Output the (x, y) coordinate of the center of the cell containing the given text.  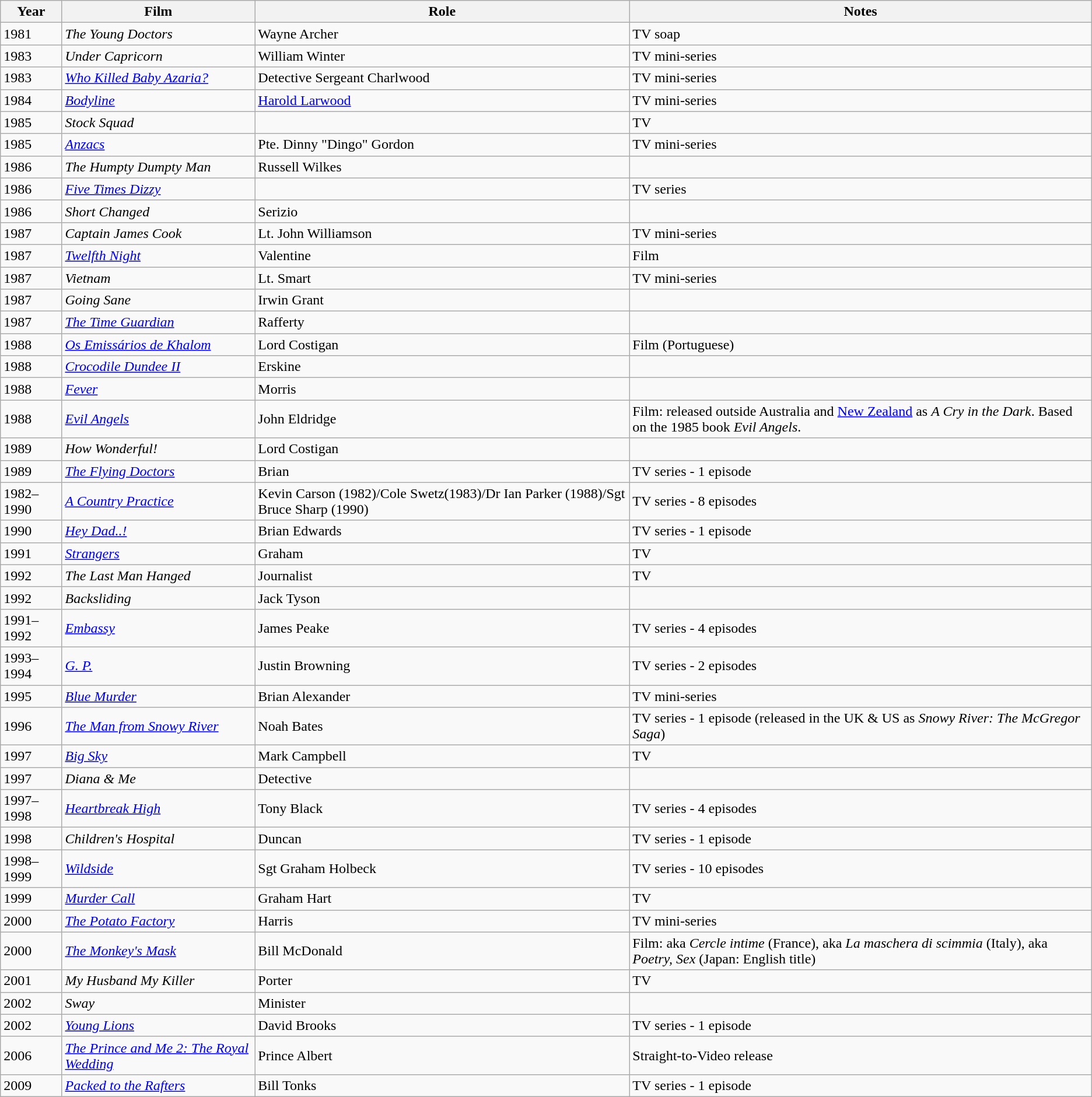
Young Lions (159, 1025)
Wayne Archer (442, 34)
Diana & Me (159, 779)
Brian Alexander (442, 696)
Evil Angels (159, 419)
Brian (442, 471)
TV series - 1 episode (released in the UK & US as Snowy River: The McGregor Saga) (860, 727)
John Eldridge (442, 419)
Russell Wilkes (442, 167)
Stock Squad (159, 122)
Packed to the Rafters (159, 1085)
TV series - 10 episodes (860, 869)
1993–1994 (32, 666)
The Man from Snowy River (159, 727)
1991 (32, 553)
Noah Bates (442, 727)
Big Sky (159, 756)
Notes (860, 12)
Duncan (442, 839)
G. P. (159, 666)
Porter (442, 981)
Sway (159, 1003)
Rafferty (442, 323)
Fever (159, 389)
Bill Tonks (442, 1085)
Mark Campbell (442, 756)
1998 (32, 839)
TV series - 8 episodes (860, 502)
Harris (442, 921)
2009 (32, 1085)
Prince Albert (442, 1056)
Heartbreak High (159, 808)
1982–1990 (32, 502)
David Brooks (442, 1025)
1981 (32, 34)
Morris (442, 389)
Film (Portuguese) (860, 345)
Minister (442, 1003)
James Peake (442, 628)
1984 (32, 100)
My Husband My Killer (159, 981)
1996 (32, 727)
Graham Hart (442, 899)
A Country Practice (159, 502)
Blue Murder (159, 696)
The Young Doctors (159, 34)
Anzacs (159, 145)
Role (442, 12)
Serizio (442, 211)
TV soap (860, 34)
Year (32, 12)
Strangers (159, 553)
Bill McDonald (442, 951)
Journalist (442, 576)
Film: released outside Australia and New Zealand as A Cry in the Dark. Based on the 1985 book Evil Angels. (860, 419)
The Flying Doctors (159, 471)
Kevin Carson (1982)/Cole Swetz(1983)/Dr Ian Parker (1988)/Sgt Bruce Sharp (1990) (442, 502)
Graham (442, 553)
The Potato Factory (159, 921)
Straight-to-Video release (860, 1056)
1995 (32, 696)
Tony Black (442, 808)
Irwin Grant (442, 300)
Murder Call (159, 899)
1998–1999 (32, 869)
Children's Hospital (159, 839)
The Humpty Dumpty Man (159, 167)
The Time Guardian (159, 323)
Backsliding (159, 598)
Twelfth Night (159, 255)
How Wonderful! (159, 449)
2006 (32, 1056)
Detective (442, 779)
Harold Larwood (442, 100)
Embassy (159, 628)
Valentine (442, 255)
Jack Tyson (442, 598)
Lt. John Williamson (442, 233)
1999 (32, 899)
The Monkey's Mask (159, 951)
2001 (32, 981)
Hey Dad..! (159, 531)
Wildside (159, 869)
1990 (32, 531)
The Prince and Me 2: The Royal Wedding (159, 1056)
Captain James Cook (159, 233)
TV series - 2 episodes (860, 666)
Brian Edwards (442, 531)
1997–1998 (32, 808)
Detective Sergeant Charlwood (442, 78)
William Winter (442, 56)
Vietnam (159, 278)
Sgt Graham Holbeck (442, 869)
Short Changed (159, 211)
The Last Man Hanged (159, 576)
Under Capricorn (159, 56)
TV series (860, 189)
Five Times Dizzy (159, 189)
Who Killed Baby Azaria? (159, 78)
Pte. Dinny "Dingo" Gordon (442, 145)
Lt. Smart (442, 278)
Erskine (442, 367)
Justin Browning (442, 666)
Os Emissários de Khalom (159, 345)
Bodyline (159, 100)
Film: aka Cercle intime (France), aka La maschera di scimmia (Italy), aka Poetry, Sex (Japan: English title) (860, 951)
Crocodile Dundee II (159, 367)
1991–1992 (32, 628)
Going Sane (159, 300)
